Find where the given text appears and provide that cell's center as [X, Y] coordinate. 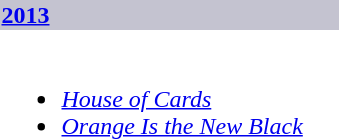
2013 [170, 15]
